For the text-containing cell, return its midpoint in (X, Y) coordinate format. 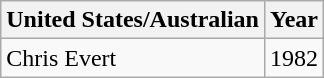
United States/Australian (133, 20)
Year (294, 20)
Chris Evert (133, 58)
1982 (294, 58)
